Provide the [X, Y] coordinate of the cell's center where the given text is located.  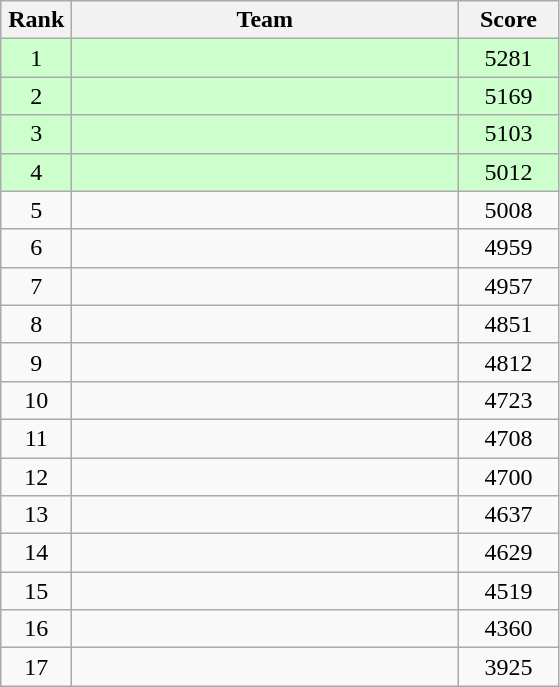
5169 [508, 96]
Score [508, 20]
5281 [508, 58]
9 [36, 362]
16 [36, 629]
11 [36, 438]
4723 [508, 400]
4629 [508, 553]
14 [36, 553]
13 [36, 515]
4637 [508, 515]
17 [36, 667]
4 [36, 172]
3 [36, 134]
4957 [508, 286]
4700 [508, 477]
5 [36, 210]
5008 [508, 210]
3925 [508, 667]
4360 [508, 629]
7 [36, 286]
5103 [508, 134]
1 [36, 58]
8 [36, 324]
4812 [508, 362]
4519 [508, 591]
Rank [36, 20]
10 [36, 400]
12 [36, 477]
5012 [508, 172]
2 [36, 96]
6 [36, 248]
4851 [508, 324]
4708 [508, 438]
4959 [508, 248]
Team [265, 20]
15 [36, 591]
